Determine the [x, y] coordinate at the center of the cell enclosing the given text.  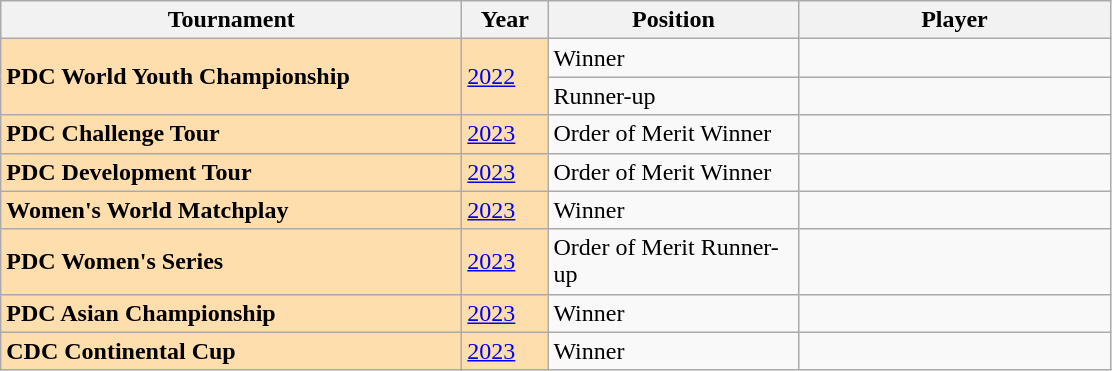
Women's World Matchplay [232, 210]
PDC Challenge Tour [232, 134]
Tournament [232, 20]
Order of Merit Runner-up [674, 262]
2022 [505, 77]
Year [505, 20]
PDC World Youth Championship [232, 77]
PDC Asian Championship [232, 313]
Runner-up [674, 96]
Player [954, 20]
CDC Continental Cup [232, 351]
Position [674, 20]
PDC Women's Series [232, 262]
PDC Development Tour [232, 172]
